Capture the cell that displays the provided text and extract its (x, y) central coordinate. 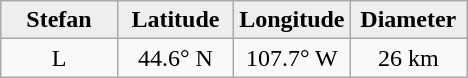
Longitude (292, 20)
26 km (408, 58)
107.7° W (292, 58)
Diameter (408, 20)
Stefan (59, 20)
44.6° N (175, 58)
Latitude (175, 20)
L (59, 58)
